Output the [x, y] coordinate of the center of the cell containing the given text.  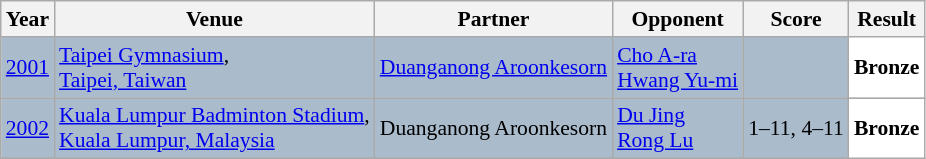
1–11, 4–11 [796, 128]
2002 [28, 128]
Taipei Gymnasium,Taipei, Taiwan [214, 68]
Year [28, 19]
Partner [494, 19]
Venue [214, 19]
Cho A-ra Hwang Yu-mi [678, 68]
Result [887, 19]
Du Jing Rong Lu [678, 128]
Kuala Lumpur Badminton Stadium,Kuala Lumpur, Malaysia [214, 128]
2001 [28, 68]
Score [796, 19]
Opponent [678, 19]
